Output the (X, Y) coordinate of the center of the cell containing the given text.  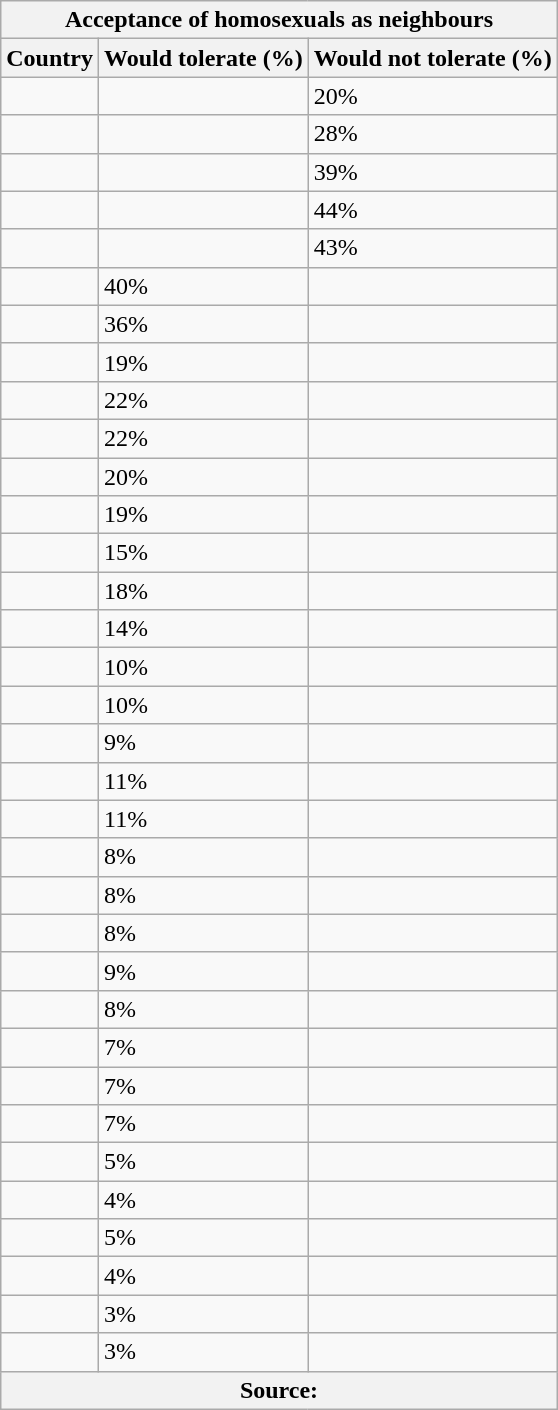
Country (50, 58)
Acceptance of homosexuals as neighbours (279, 20)
44% (432, 210)
Would not tolerate (%) (432, 58)
39% (432, 172)
43% (432, 248)
18% (203, 591)
Would tolerate (%) (203, 58)
Source: (279, 1390)
36% (203, 324)
40% (203, 286)
28% (432, 134)
14% (203, 629)
15% (203, 553)
